Identify which cell holds the provided text, then report its [X, Y] central coordinate. 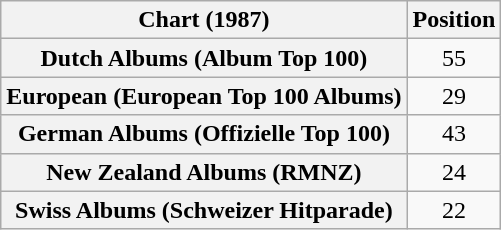
43 [454, 134]
Chart (1987) [204, 20]
New Zealand Albums (RMNZ) [204, 172]
55 [454, 58]
29 [454, 96]
22 [454, 210]
European (European Top 100 Albums) [204, 96]
German Albums (Offizielle Top 100) [204, 134]
Dutch Albums (Album Top 100) [204, 58]
Position [454, 20]
24 [454, 172]
Swiss Albums (Schweizer Hitparade) [204, 210]
